Return (x, y) of the center of cell containing provided text 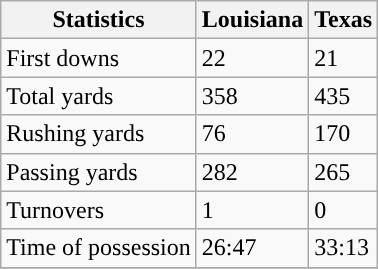
Louisiana (252, 20)
170 (344, 134)
0 (344, 210)
Rushing yards (99, 134)
Time of possession (99, 248)
33:13 (344, 248)
First downs (99, 58)
282 (252, 172)
22 (252, 58)
76 (252, 134)
Texas (344, 20)
21 (344, 58)
358 (252, 96)
Total yards (99, 96)
265 (344, 172)
Turnovers (99, 210)
435 (344, 96)
26:47 (252, 248)
Statistics (99, 20)
1 (252, 210)
Passing yards (99, 172)
